Capture the cell that displays the provided text and extract its (x, y) central coordinate. 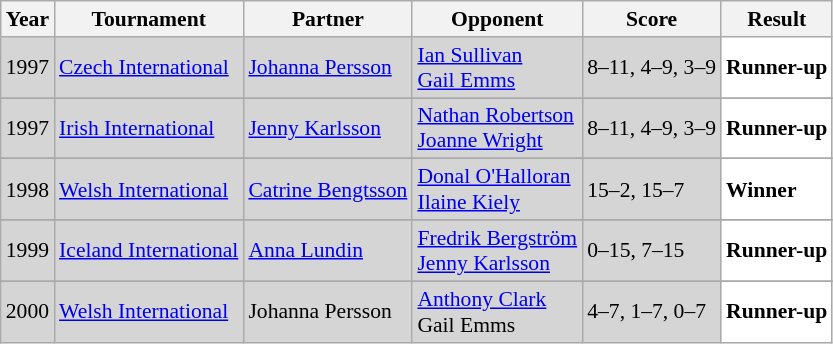
Nathan Robertson Joanne Wright (497, 128)
Iceland International (148, 250)
Partner (328, 19)
Result (776, 19)
Jenny Karlsson (328, 128)
Score (652, 19)
Anthony Clark Gail Emms (497, 312)
Donal O'Halloran Ilaine Kiely (497, 190)
Catrine Bengtsson (328, 190)
1998 (28, 190)
Anna Lundin (328, 250)
Ian Sullivan Gail Emms (497, 68)
Fredrik Bergström Jenny Karlsson (497, 250)
Irish International (148, 128)
Opponent (497, 19)
0–15, 7–15 (652, 250)
Winner (776, 190)
Tournament (148, 19)
4–7, 1–7, 0–7 (652, 312)
1999 (28, 250)
2000 (28, 312)
Czech International (148, 68)
Year (28, 19)
15–2, 15–7 (652, 190)
